Return [X, Y] of the center of cell containing provided text 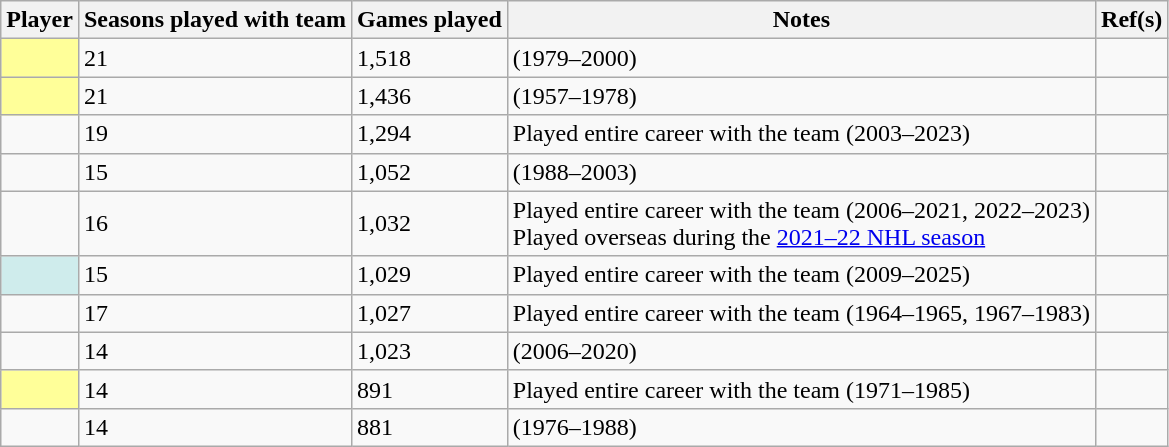
Seasons played with team [214, 20]
Games played [430, 20]
Notes [801, 20]
881 [430, 427]
Played entire career with the team (2003–2023) [801, 134]
1,023 [430, 351]
Played entire career with the team (2006–2021, 2022–2023)Played overseas during the 2021–22 NHL season [801, 224]
1,052 [430, 172]
1,518 [430, 58]
Player [40, 20]
Ref(s) [1132, 20]
(1979–2000) [801, 58]
891 [430, 389]
Played entire career with the team (2009–2025) [801, 275]
1,294 [430, 134]
(2006–2020) [801, 351]
Played entire career with the team (1964–1965, 1967–1983) [801, 313]
16 [214, 224]
(1957–1978) [801, 96]
(1988–2003) [801, 172]
17 [214, 313]
1,032 [430, 224]
19 [214, 134]
(1976–1988) [801, 427]
1,027 [430, 313]
Played entire career with the team (1971–1985) [801, 389]
1,029 [430, 275]
1,436 [430, 96]
